Determine the [x, y] coordinate at the center of the cell enclosing the given text.  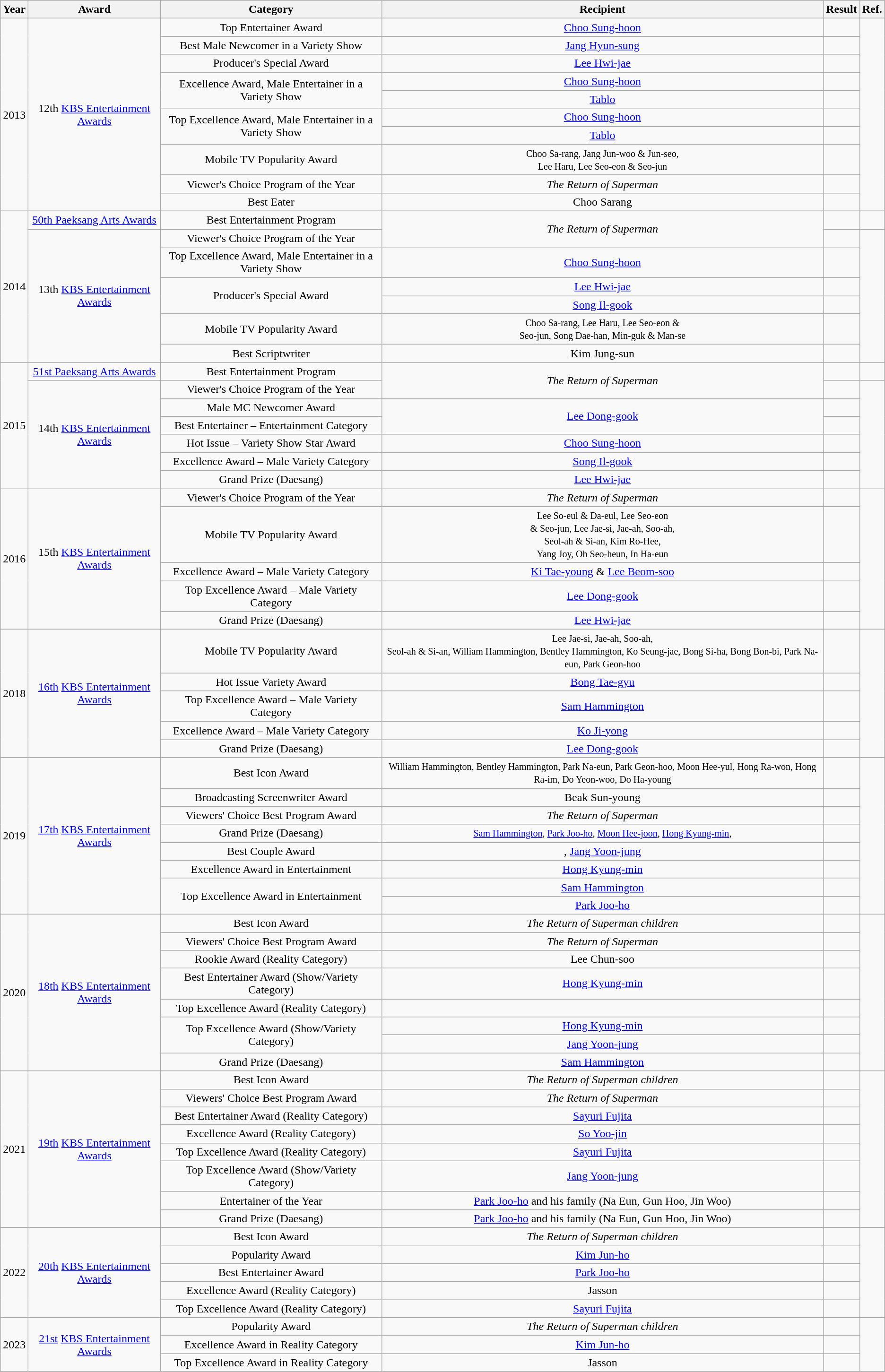
Ko Ji-yong [602, 731]
Best Entertainer Award (Show/Variety Category) [271, 984]
Jang Hyun-sung [602, 45]
20th KBS Entertainment Awards [95, 1272]
15th KBS Entertainment Awards [95, 559]
Best Entertainer Award (Reality Category) [271, 1116]
Ref. [872, 9]
Choo Sa-rang, Lee Haru, Lee Seo-eon & Seo-jun, Song Dae-han, Min-guk & Man-se [602, 329]
Best Couple Award [271, 851]
18th KBS Entertainment Awards [95, 992]
14th KBS Entertainment Awards [95, 434]
12th KBS Entertainment Awards [95, 115]
Result [842, 9]
Category [271, 9]
Rookie Award (Reality Category) [271, 959]
Hot Issue Variety Award [271, 682]
Choo Sarang [602, 202]
Male MC Newcomer Award [271, 407]
William Hammington, Bentley Hammington, Park Na-eun, Park Geon-hoo, Moon Hee-yul, Hong Ra-won, Hong Ra-im, Do Yeon-woo, Do Ha-young [602, 773]
Best Male Newcomer in a Variety Show [271, 45]
Top Entertainer Award [271, 27]
13th KBS Entertainment Awards [95, 295]
2013 [14, 115]
Best Scriptwriter [271, 354]
Hot Issue – Variety Show Star Award [271, 443]
19th KBS Entertainment Awards [95, 1149]
Excellence Award, Male Entertainer in a Variety Show [271, 90]
Ki Tae-young & Lee Beom-soo [602, 571]
Award [95, 9]
2014 [14, 286]
2015 [14, 425]
Excellence Award in Reality Category [271, 1345]
So Yoo-jin [602, 1134]
Recipient [602, 9]
Lee So-eul & Da-eul, Lee Seo-eon & Seo-jun, Lee Jae-si, Jae-ah, Soo-ah, Seol-ah & Si-an, Kim Ro-Hee, Yang Joy, Oh Seo-heun, In Ha-eun [602, 534]
Top Excellence Award in Reality Category [271, 1363]
2023 [14, 1345]
Entertainer of the Year [271, 1200]
Best Entertainer Award [271, 1273]
Best Eater [271, 202]
51st Paeksang Arts Awards [95, 371]
Kim Jung-sun [602, 354]
Year [14, 9]
2021 [14, 1149]
Excellence Award in Entertainment [271, 869]
16th KBS Entertainment Awards [95, 694]
2018 [14, 694]
Choo Sa-rang, Jang Jun-woo & Jun-seo, Lee Haru, Lee Seo-eon & Seo-jun [602, 160]
Best Entertainer – Entertainment Category [271, 425]
Top Excellence Award in Entertainment [271, 896]
2020 [14, 992]
Beak Sun-young [602, 797]
Broadcasting Screenwriter Award [271, 797]
2019 [14, 836]
Sam Hammington, Park Joo-ho, Moon Hee-joon, Hong Kyung-min, [602, 833]
21st KBS Entertainment Awards [95, 1345]
17th KBS Entertainment Awards [95, 836]
50th Paeksang Arts Awards [95, 220]
, Jang Yoon-jung [602, 851]
Lee Chun-soo [602, 959]
2022 [14, 1272]
Bong Tae-gyu [602, 682]
2016 [14, 559]
